Pinpoint the cell where the given text exists, returning its [x, y] midpoint coordinate. 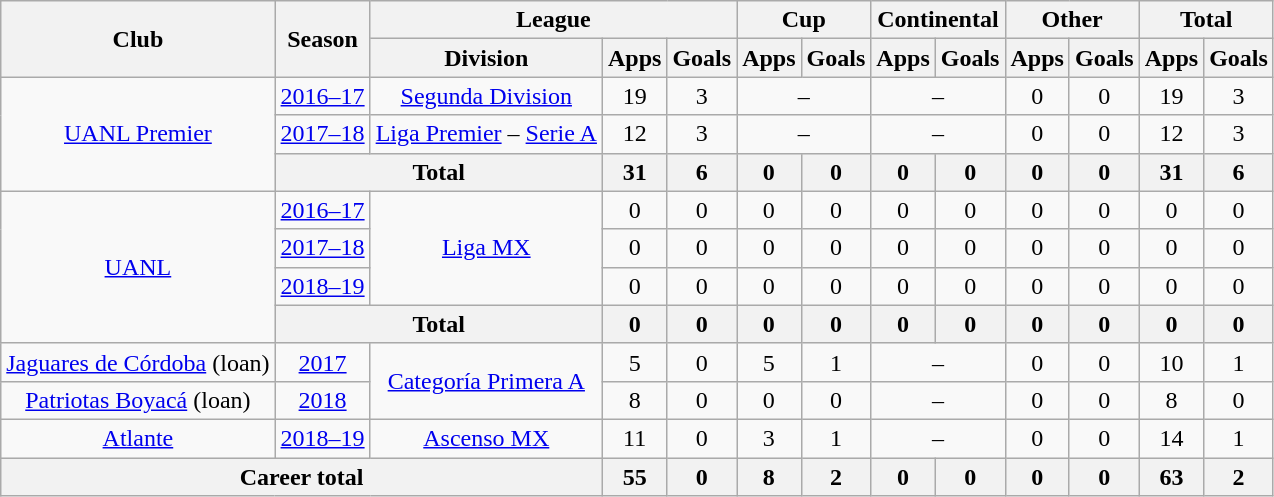
Continental [938, 20]
Career total [302, 477]
Other [1072, 20]
Categoría Primera A [486, 381]
UANL [138, 267]
Division [486, 58]
Ascenso MX [486, 438]
2017 [322, 362]
63 [1171, 477]
Patriotas Boyacá (loan) [138, 400]
Season [322, 39]
Jaguares de Córdoba (loan) [138, 362]
2018 [322, 400]
Segunda Division [486, 96]
Atlante [138, 438]
Cup [804, 20]
Liga MX [486, 248]
10 [1171, 362]
UANL Premier [138, 134]
14 [1171, 438]
55 [634, 477]
League [554, 20]
11 [634, 438]
Liga Premier – Serie A [486, 134]
Club [138, 39]
